For the text-containing cell, return its midpoint in (x, y) coordinate format. 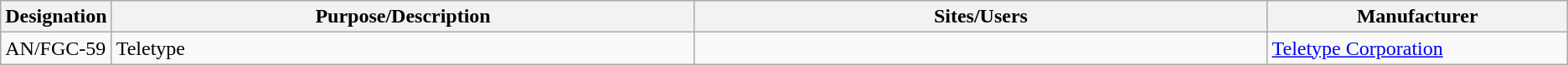
Purpose/Description (403, 17)
Manufacturer (1417, 17)
AN/FGC-59 (56, 48)
Sites/Users (981, 17)
Teletype (403, 48)
Teletype Corporation (1417, 48)
Designation (56, 17)
